Locate the cell with the specified text and output its [x, y] center coordinate. 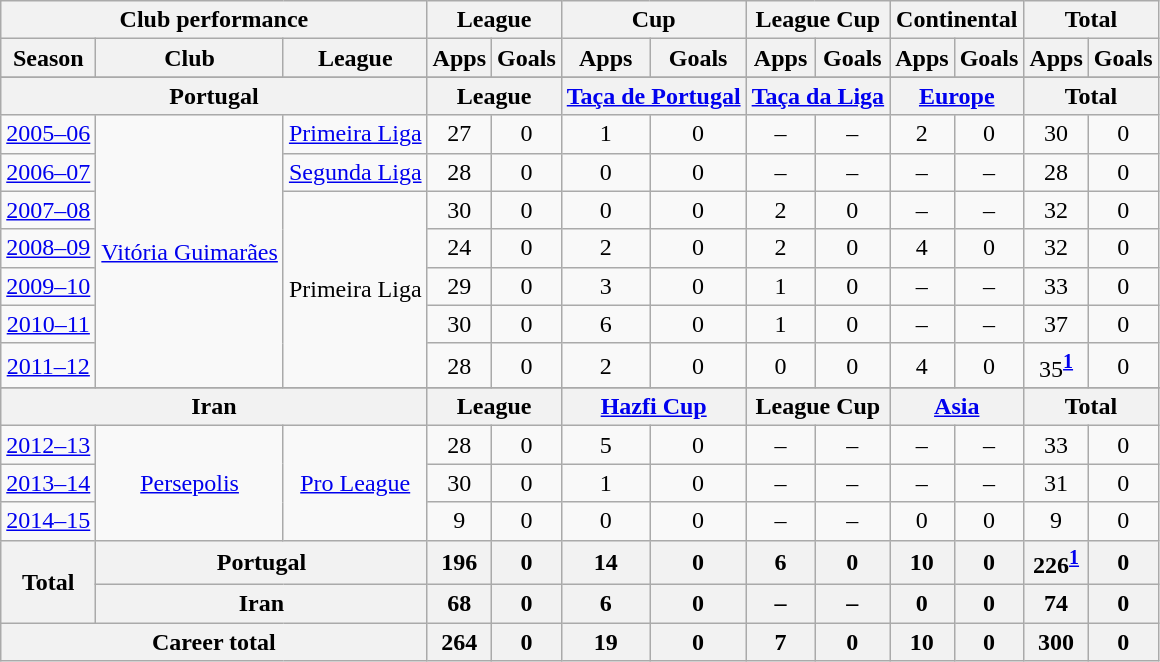
Cup [654, 20]
7 [780, 642]
300 [1056, 642]
31 [1056, 483]
Vitória Guimarães [190, 252]
2009–10 [48, 286]
Season [48, 58]
19 [606, 642]
24 [459, 248]
2011–12 [48, 366]
2008–09 [48, 248]
5 [606, 445]
2012–13 [48, 445]
Club performance [214, 20]
351 [1056, 366]
Asia [957, 407]
3 [606, 286]
68 [459, 604]
74 [1056, 604]
Continental [957, 20]
Pro League [355, 483]
2007–08 [48, 210]
196 [459, 562]
Europe [957, 96]
264 [459, 642]
2005–06 [48, 134]
2010–11 [48, 324]
Segunda Liga [355, 172]
Taça da Liga [818, 96]
2261 [1056, 562]
2006–07 [48, 172]
2014–15 [48, 521]
Club [190, 58]
Persepolis [190, 483]
27 [459, 134]
2013–14 [48, 483]
37 [1056, 324]
Career total [214, 642]
14 [606, 562]
Hazfi Cup [654, 407]
Taça de Portugal [654, 96]
29 [459, 286]
